Scan for the cell matching the given text and deliver its (x, y) coordinate at center. 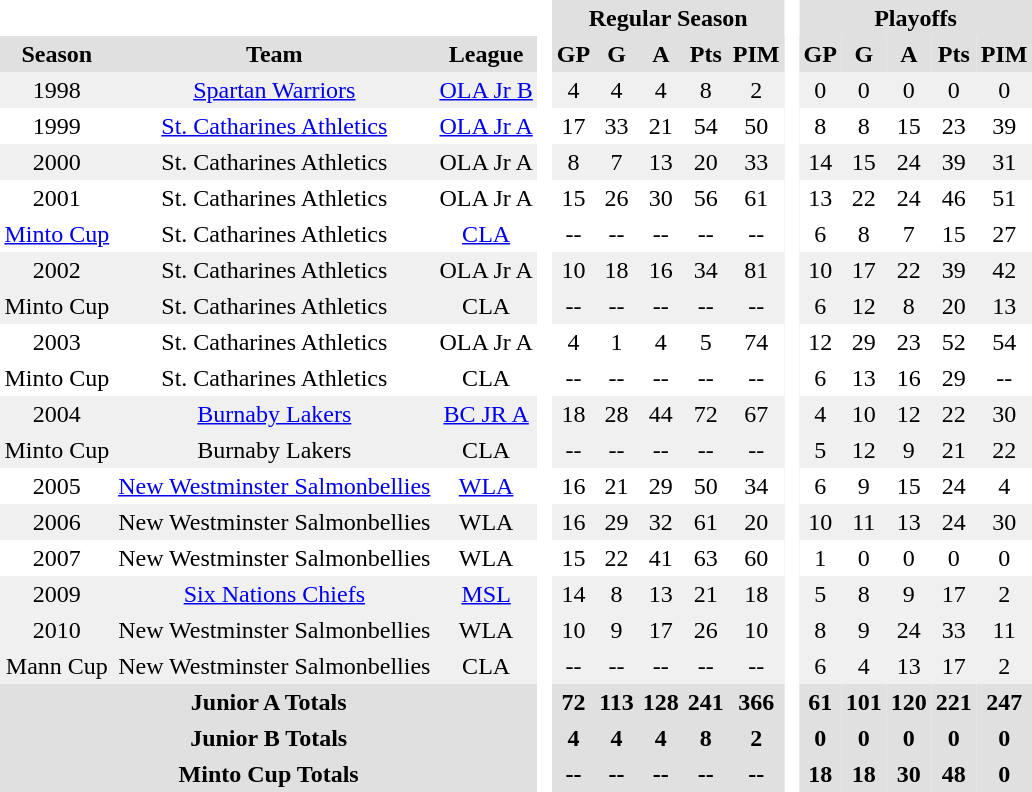
BC JR A (486, 414)
1998 (57, 90)
MSL (486, 594)
247 (1004, 702)
Junior B Totals (268, 738)
2002 (57, 270)
2009 (57, 594)
1999 (57, 126)
221 (954, 702)
44 (660, 414)
28 (617, 414)
113 (617, 702)
32 (660, 522)
31 (1004, 162)
101 (864, 702)
Regular Season (668, 18)
56 (706, 198)
Season (57, 54)
2007 (57, 558)
2003 (57, 342)
51 (1004, 198)
120 (908, 702)
2006 (57, 522)
Mann Cup (57, 666)
60 (756, 558)
41 (660, 558)
League (486, 54)
128 (660, 702)
52 (954, 342)
2000 (57, 162)
63 (706, 558)
2005 (57, 486)
48 (954, 774)
81 (756, 270)
Team (274, 54)
Minto Cup Totals (268, 774)
2010 (57, 630)
27 (1004, 234)
366 (756, 702)
Six Nations Chiefs (274, 594)
241 (706, 702)
Spartan Warriors (274, 90)
Playoffs (916, 18)
46 (954, 198)
42 (1004, 270)
OLA Jr B (486, 90)
2001 (57, 198)
74 (756, 342)
Junior A Totals (268, 702)
2004 (57, 414)
67 (756, 414)
